Locate the cell with the specified text and output its (X, Y) center coordinate. 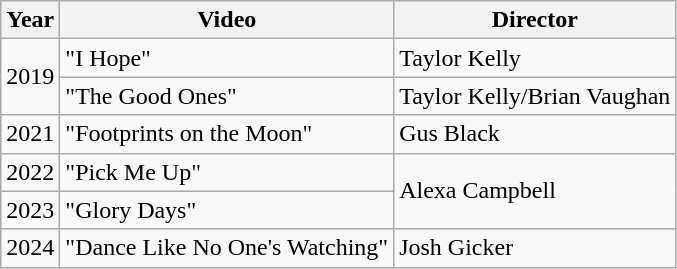
Gus Black (535, 134)
Alexa Campbell (535, 191)
2024 (30, 248)
Taylor Kelly (535, 58)
"The Good Ones" (227, 96)
"Dance Like No One's Watching" (227, 248)
"Footprints on the Moon" (227, 134)
2022 (30, 172)
Year (30, 20)
2021 (30, 134)
"Pick Me Up" (227, 172)
Taylor Kelly/Brian Vaughan (535, 96)
Video (227, 20)
Director (535, 20)
2019 (30, 77)
Josh Gicker (535, 248)
"I Hope" (227, 58)
"Glory Days" (227, 210)
2023 (30, 210)
